Capture the cell that displays the provided text and extract its [X, Y] central coordinate. 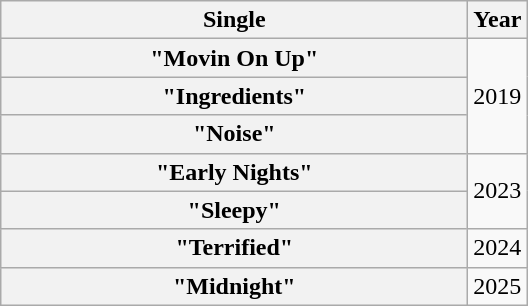
"Early Nights" [234, 172]
Year [498, 20]
"Midnight" [234, 286]
Single [234, 20]
"Movin On Up" [234, 58]
2025 [498, 286]
"Sleepy" [234, 210]
"Ingredients" [234, 96]
2023 [498, 191]
"Noise" [234, 134]
2019 [498, 96]
2024 [498, 248]
"Terrified" [234, 248]
